Determine the (x, y) coordinate at the center of the cell enclosing the given text.  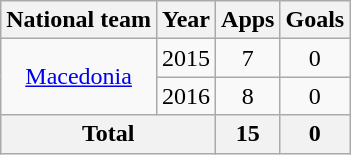
2015 (186, 58)
Goals (315, 20)
8 (248, 96)
Year (186, 20)
Apps (248, 20)
National team (79, 20)
15 (248, 134)
7 (248, 58)
Macedonia (79, 77)
Total (108, 134)
2016 (186, 96)
